Search for the cell housing the specified text and yield its [X, Y] center coordinate. 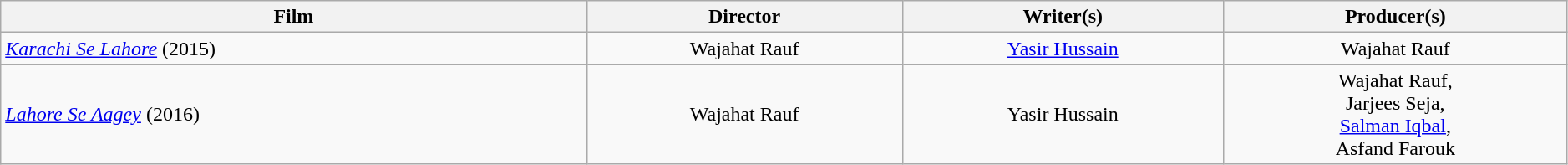
Wajahat Rauf, Jarjees Seja, Salman Iqbal, Asfand Farouk [1395, 114]
Lahore Se Aagey (2016) [294, 114]
Film [294, 17]
Karachi Se Lahore (2015) [294, 49]
Writer(s) [1063, 17]
Producer(s) [1395, 17]
Director [744, 17]
